Detect which cell encompasses the target text, then output its [x, y] center coordinate. 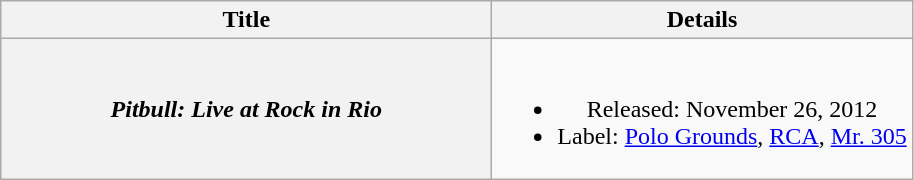
Title [246, 20]
Details [702, 20]
Released: November 26, 2012Label: Polo Grounds, RCA, Mr. 305 [702, 109]
Pitbull: Live at Rock in Rio [246, 109]
